Locate the cell with the specified text and output its [x, y] center coordinate. 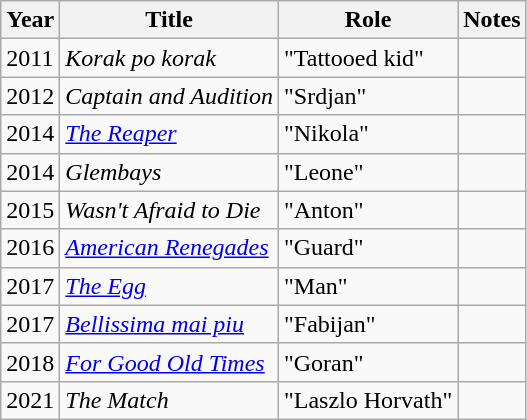
"Fabijan" [368, 324]
Notes [492, 20]
Bellissima mai piu [170, 324]
Year [30, 20]
Glembays [170, 172]
Korak po korak [170, 58]
The Match [170, 400]
"Man" [368, 286]
The Egg [170, 286]
"Laszlo Horvath" [368, 400]
2016 [30, 248]
2018 [30, 362]
Role [368, 20]
"Anton" [368, 210]
2012 [30, 96]
"Tattooed kid" [368, 58]
"Srdjan" [368, 96]
Captain and Audition [170, 96]
2011 [30, 58]
"Leone" [368, 172]
Wasn't Afraid to Die [170, 210]
"Nikola" [368, 134]
For Good Old Times [170, 362]
"Goran" [368, 362]
2021 [30, 400]
2015 [30, 210]
Title [170, 20]
"Guard" [368, 248]
The Reaper [170, 134]
American Renegades [170, 248]
